Return the [X, Y] coordinate for the center point of the cell that contains the specified text.  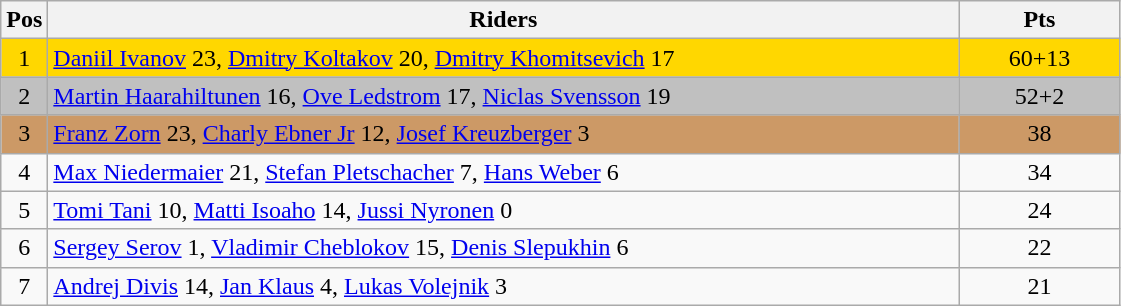
24 [1040, 210]
Tomi Tani 10, Matti Isoaho 14, Jussi Nyronen 0 [504, 210]
Daniil Ivanov 23, Dmitry Koltakov 20, Dmitry Khomitsevich 17 [504, 58]
6 [24, 248]
Pos [24, 20]
Andrej Divis 14, Jan Klaus 4, Lukas Volejnik 3 [504, 286]
22 [1040, 248]
Pts [1040, 20]
5 [24, 210]
Franz Zorn 23, Charly Ebner Jr 12, Josef Kreuzberger 3 [504, 134]
Riders [504, 20]
7 [24, 286]
3 [24, 134]
Martin Haarahiltunen 16, Ove Ledstrom 17, Niclas Svensson 19 [504, 96]
Sergey Serov 1, Vladimir Cheblokov 15, Denis Slepukhin 6 [504, 248]
38 [1040, 134]
4 [24, 172]
52+2 [1040, 96]
34 [1040, 172]
60+13 [1040, 58]
1 [24, 58]
2 [24, 96]
Max Niedermaier 21, Stefan Pletschacher 7, Hans Weber 6 [504, 172]
21 [1040, 286]
